Pinpoint the cell where the given text exists, returning its [x, y] midpoint coordinate. 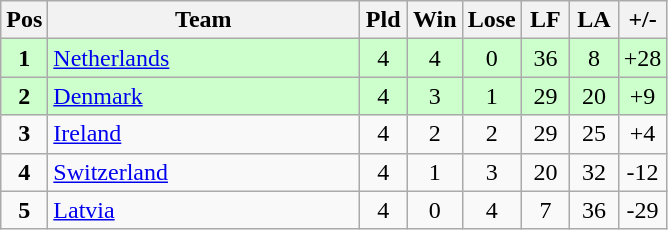
+9 [642, 96]
-29 [642, 210]
32 [594, 172]
7 [546, 210]
Ireland [204, 134]
Denmark [204, 96]
8 [594, 58]
Latvia [204, 210]
Pld [384, 20]
25 [594, 134]
Switzerland [204, 172]
+28 [642, 58]
Pos [24, 20]
LF [546, 20]
Lose [492, 20]
Netherlands [204, 58]
+/- [642, 20]
+4 [642, 134]
Team [204, 20]
Win [434, 20]
5 [24, 210]
LA [594, 20]
-12 [642, 172]
